Determine the (X, Y) coordinate at the center of the cell enclosing the given text.  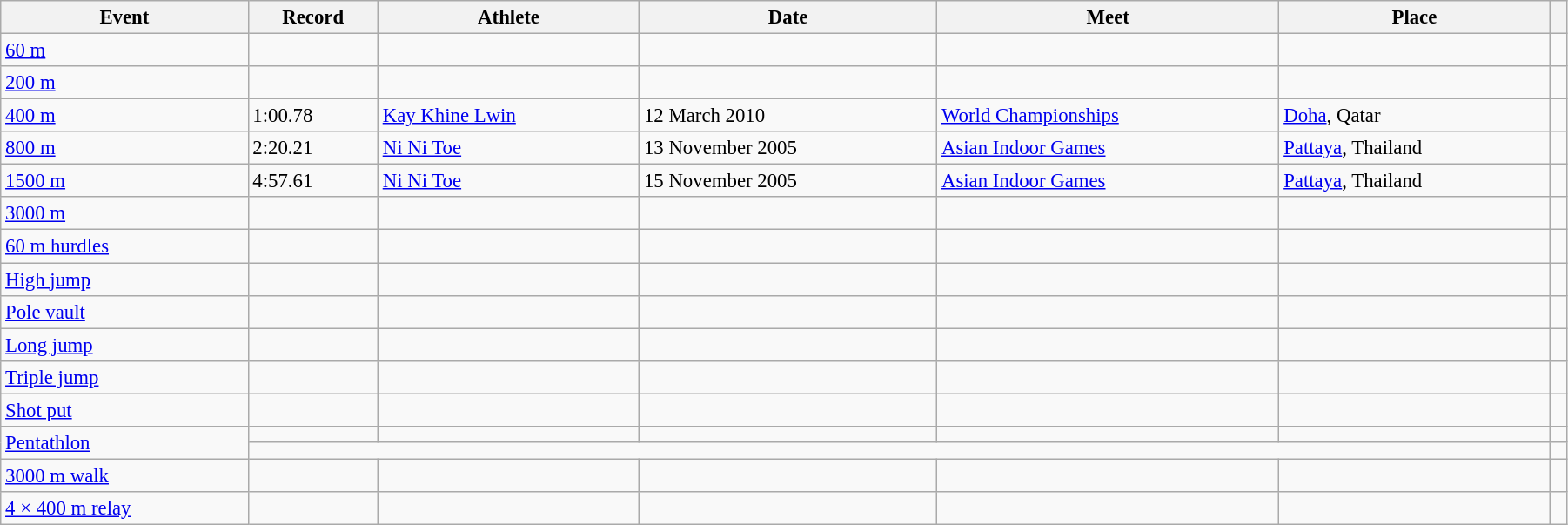
3000 m walk (124, 475)
Date (788, 17)
Triple jump (124, 377)
Kay Khine Lwin (508, 116)
Athlete (508, 17)
World Championships (1109, 116)
13 November 2005 (788, 148)
Record (313, 17)
12 March 2010 (788, 116)
4:57.61 (313, 181)
Meet (1109, 17)
3000 m (124, 213)
2:20.21 (313, 148)
Long jump (124, 345)
High jump (124, 279)
1:00.78 (313, 116)
Place (1415, 17)
1500 m (124, 181)
Shot put (124, 410)
200 m (124, 83)
Doha, Qatar (1415, 116)
Event (124, 17)
60 m hurdles (124, 246)
4 × 400 m relay (124, 508)
400 m (124, 116)
Pentathlon (124, 443)
800 m (124, 148)
15 November 2005 (788, 181)
60 m (124, 50)
Pole vault (124, 312)
